Search for the cell housing the specified text and yield its [X, Y] center coordinate. 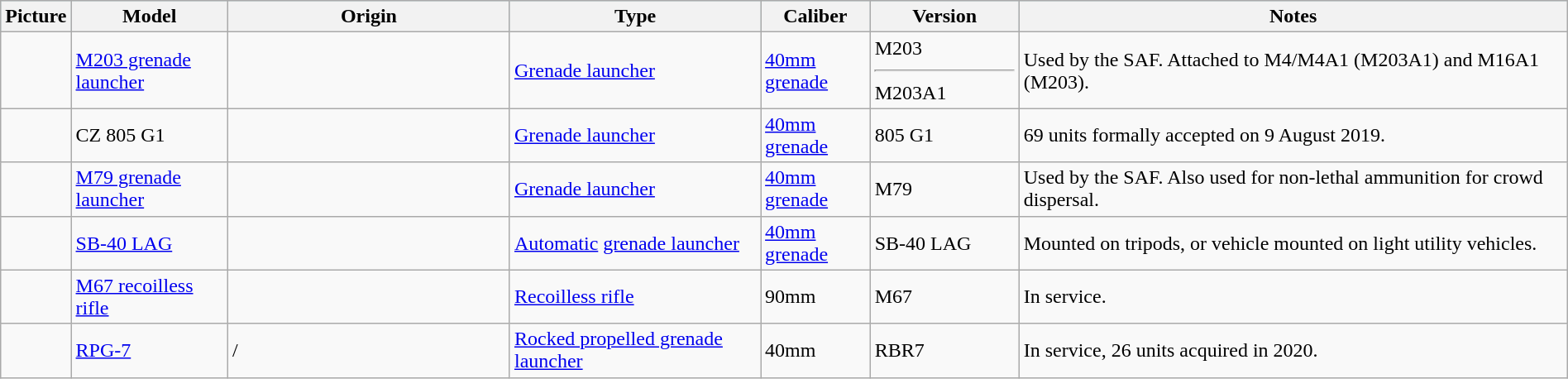
M67 [944, 296]
RPG-7 [149, 351]
M203 grenade launcher [149, 70]
Origin [369, 17]
Version [944, 17]
RBR7 [944, 351]
90mm [815, 296]
Picture [36, 17]
M67 recoilless rifle [149, 296]
Mounted on tripods, or vehicle mounted on light utility vehicles. [1293, 243]
/ [369, 351]
M79 grenade launcher [149, 189]
Recoilless rifle [635, 296]
40mm [815, 351]
69 units formally accepted on 9 August 2019. [1293, 136]
Model [149, 17]
Type [635, 17]
805 G1 [944, 136]
M79 [944, 189]
Rocked propelled grenade launcher [635, 351]
M203M203A1 [944, 70]
In service. [1293, 296]
Used by the SAF. Attached to M4/M4A1 (M203A1) and M16A1 (M203). [1293, 70]
Notes [1293, 17]
Automatic grenade launcher [635, 243]
In service, 26 units acquired in 2020. [1293, 351]
Used by the SAF. Also used for non-lethal ammunition for crowd dispersal. [1293, 189]
Caliber [815, 17]
CZ 805 G1 [149, 136]
